Detect which cell encompasses the target text, then output its [X, Y] center coordinate. 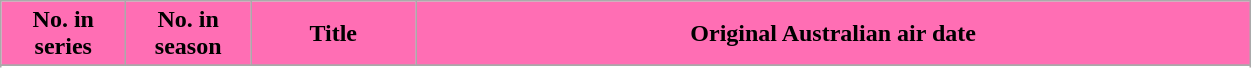
Original Australian air date [834, 34]
No. in series [64, 34]
No. in season [188, 34]
Title [334, 34]
